Provide the (X, Y) coordinate of the cell's center where the given text is located.  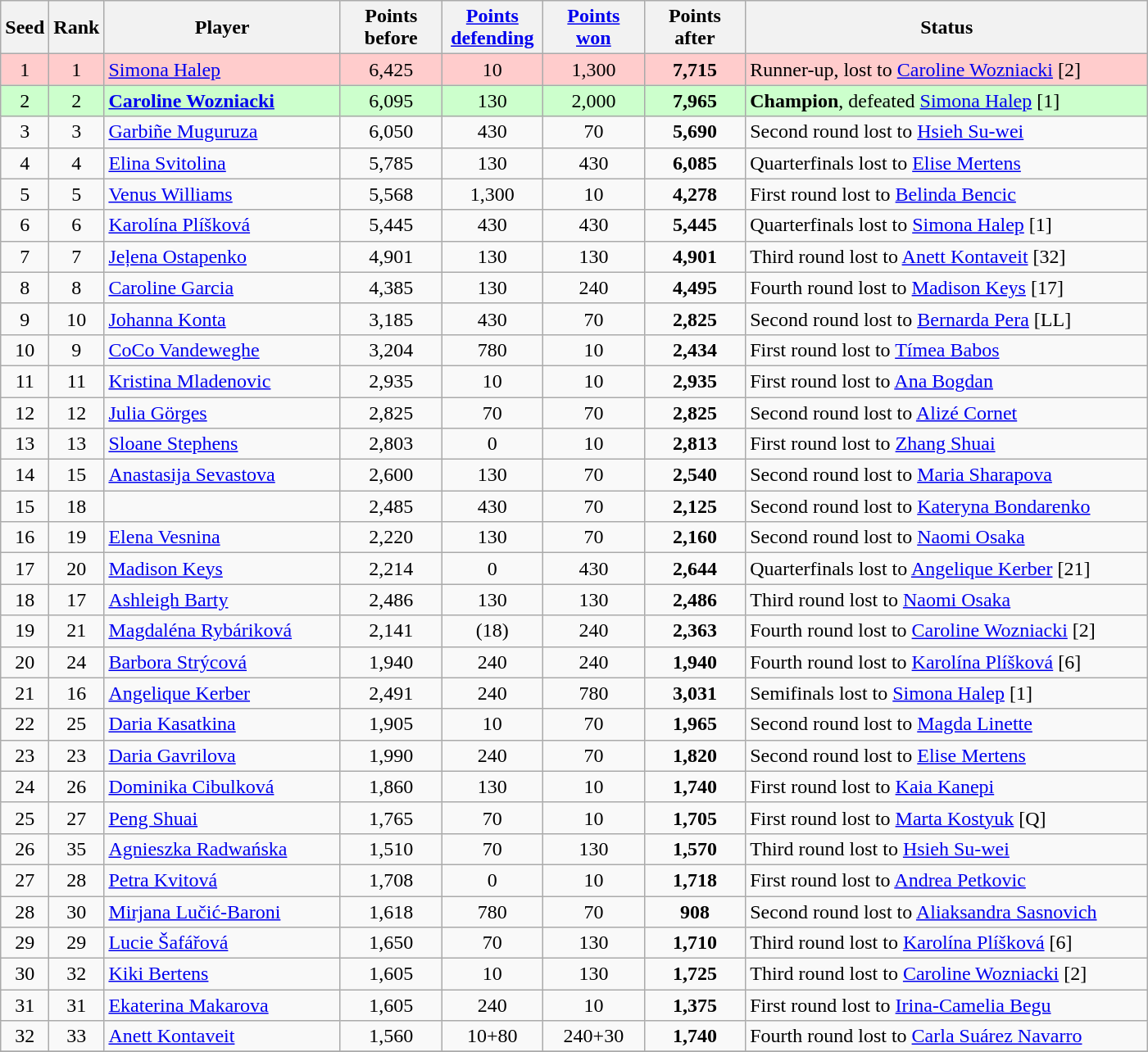
2,485 (391, 506)
1,618 (391, 912)
Quarterfinals lost to Angelique Kerber [21] (947, 569)
Madison Keys (223, 569)
2,363 (695, 631)
Points after (695, 28)
Points won (594, 28)
Quarterfinals lost to Simona Halep [1] (947, 225)
6,095 (391, 101)
CoCo Vandeweghe (223, 350)
2,803 (391, 444)
Angelique Kerber (223, 693)
Second round lost to Maria Sharapova (947, 475)
Second round lost to Bernarda Pera [LL] (947, 319)
1,570 (695, 849)
Agnieszka Radwańska (223, 849)
1,650 (391, 943)
1,510 (391, 849)
Petra Kvitová (223, 880)
(18) (492, 631)
Johanna Konta (223, 319)
2,000 (594, 101)
7,715 (695, 70)
1,765 (391, 818)
1,705 (695, 818)
Third round lost to Karolína Plíšková [6] (947, 943)
6,050 (391, 132)
4,385 (391, 288)
Fourth round lost to Karolína Plíšková [6] (947, 662)
Jeļena Ostapenko (223, 256)
Venus Williams (223, 194)
33 (77, 1036)
Anett Kontaveit (223, 1036)
Daria Gavrilova (223, 755)
240+30 (594, 1036)
Elina Svitolina (223, 163)
Kiki Bertens (223, 974)
2,214 (391, 569)
Third round lost to Hsieh Su-wei (947, 849)
Quarterfinals lost to Elise Mertens (947, 163)
2,125 (695, 506)
Magdaléna Rybáriková (223, 631)
2,160 (695, 537)
6,085 (695, 163)
First round lost to Ana Bogdan (947, 381)
3,031 (695, 693)
Points before (391, 28)
Champion, defeated Simona Halep [1] (947, 101)
Caroline Wozniacki (223, 101)
Second round lost to Hsieh Su-wei (947, 132)
Fourth round lost to Carla Suárez Navarro (947, 1036)
5,568 (391, 194)
Daria Kasatkina (223, 724)
Fourth round lost to Caroline Wozniacki [2] (947, 631)
2,491 (391, 693)
1,560 (391, 1036)
Second round lost to Elise Mertens (947, 755)
Rank (77, 28)
Points defending (492, 28)
Second round lost to Magda Linette (947, 724)
1,725 (695, 974)
Garbiñe Muguruza (223, 132)
1,375 (695, 1005)
Lucie Šafářová (223, 943)
Ekaterina Makarova (223, 1005)
4,495 (695, 288)
908 (695, 912)
Kristina Mladenovic (223, 381)
Caroline Garcia (223, 288)
5,785 (391, 163)
Julia Görges (223, 412)
Mirjana Lučić-Baroni (223, 912)
Runner-up, lost to Caroline Wozniacki [2] (947, 70)
2,600 (391, 475)
2,644 (695, 569)
Ashleigh Barty (223, 600)
10+80 (492, 1036)
Second round lost to Naomi Osaka (947, 537)
Sloane Stephens (223, 444)
Third round lost to Anett Kontaveit [32] (947, 256)
2,540 (695, 475)
First round lost to Belinda Bencic (947, 194)
First round lost to Zhang Shuai (947, 444)
Second round lost to Alizé Cornet (947, 412)
Second round lost to Kateryna Bondarenko (947, 506)
Semifinals lost to Simona Halep [1] (947, 693)
First round lost to Andrea Petkovic (947, 880)
14 (25, 475)
3,185 (391, 319)
First round lost to Irina-Camelia Begu (947, 1005)
6,425 (391, 70)
3,204 (391, 350)
Barbora Strýcová (223, 662)
1,710 (695, 943)
2,141 (391, 631)
5,690 (695, 132)
4,278 (695, 194)
1,905 (391, 724)
Third round lost to Caroline Wozniacki [2] (947, 974)
Peng Shuai (223, 818)
Player (223, 28)
Simona Halep (223, 70)
2,813 (695, 444)
First round lost to Tímea Babos (947, 350)
35 (77, 849)
Elena Vesnina (223, 537)
Third round lost to Naomi Osaka (947, 600)
2,434 (695, 350)
2,220 (391, 537)
Fourth round lost to Madison Keys [17] (947, 288)
Karolína Plíšková (223, 225)
1,820 (695, 755)
1,965 (695, 724)
1,718 (695, 880)
First round lost to Kaia Kanepi (947, 787)
Anastasija Sevastova (223, 475)
Seed (25, 28)
1,860 (391, 787)
Status (947, 28)
7,965 (695, 101)
22 (25, 724)
Dominika Cibulková (223, 787)
1,708 (391, 880)
Second round lost to Aliaksandra Sasnovich (947, 912)
1,990 (391, 755)
First round lost to Marta Kostyuk [Q] (947, 818)
